Return [x, y] of the center of cell containing provided text 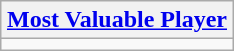
Most Valuable Player [116, 20]
